Identify which cell holds the provided text, then report its (X, Y) central coordinate. 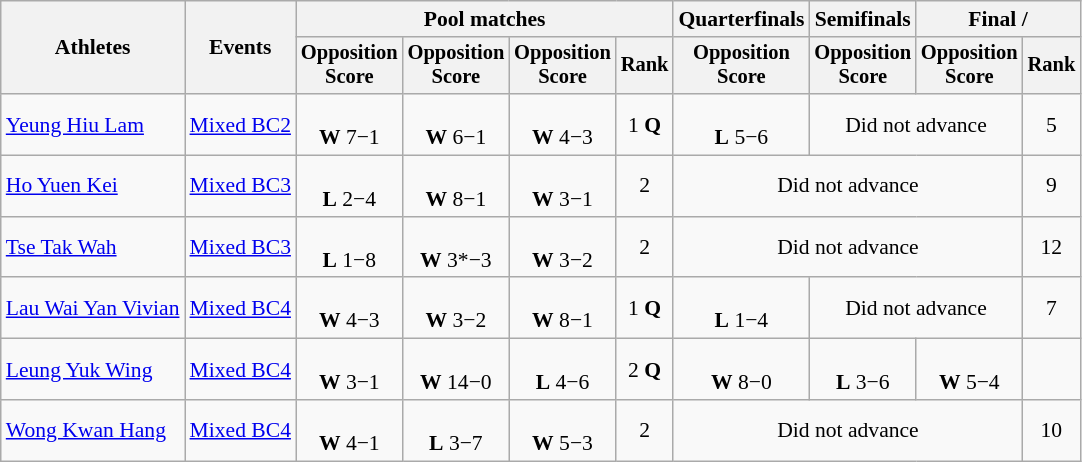
W 4−1 (350, 430)
2 Q (645, 370)
Athletes (93, 48)
9 (1052, 186)
Yeung Hiu Lam (93, 124)
L 1−8 (350, 248)
W 14−0 (456, 370)
Semifinals (862, 19)
10 (1052, 430)
Events (240, 48)
Final / (998, 19)
Quarterfinals (741, 19)
W 8−0 (741, 370)
W 7−1 (350, 124)
L 5−6 (741, 124)
L 2−4 (350, 186)
W 5−4 (970, 370)
L 4−6 (562, 370)
5 (1052, 124)
7 (1052, 308)
L 1−4 (741, 308)
Pool matches (484, 19)
Leung Yuk Wing (93, 370)
W 3*−3 (456, 248)
12 (1052, 248)
L 3−6 (862, 370)
L 3−7 (456, 430)
Tse Tak Wah (93, 248)
Mixed BC2 (240, 124)
Wong Kwan Hang (93, 430)
W 5−3 (562, 430)
Ho Yuen Kei (93, 186)
Lau Wai Yan Vivian (93, 308)
W 6−1 (456, 124)
